Search for the cell housing the specified text and yield its [X, Y] center coordinate. 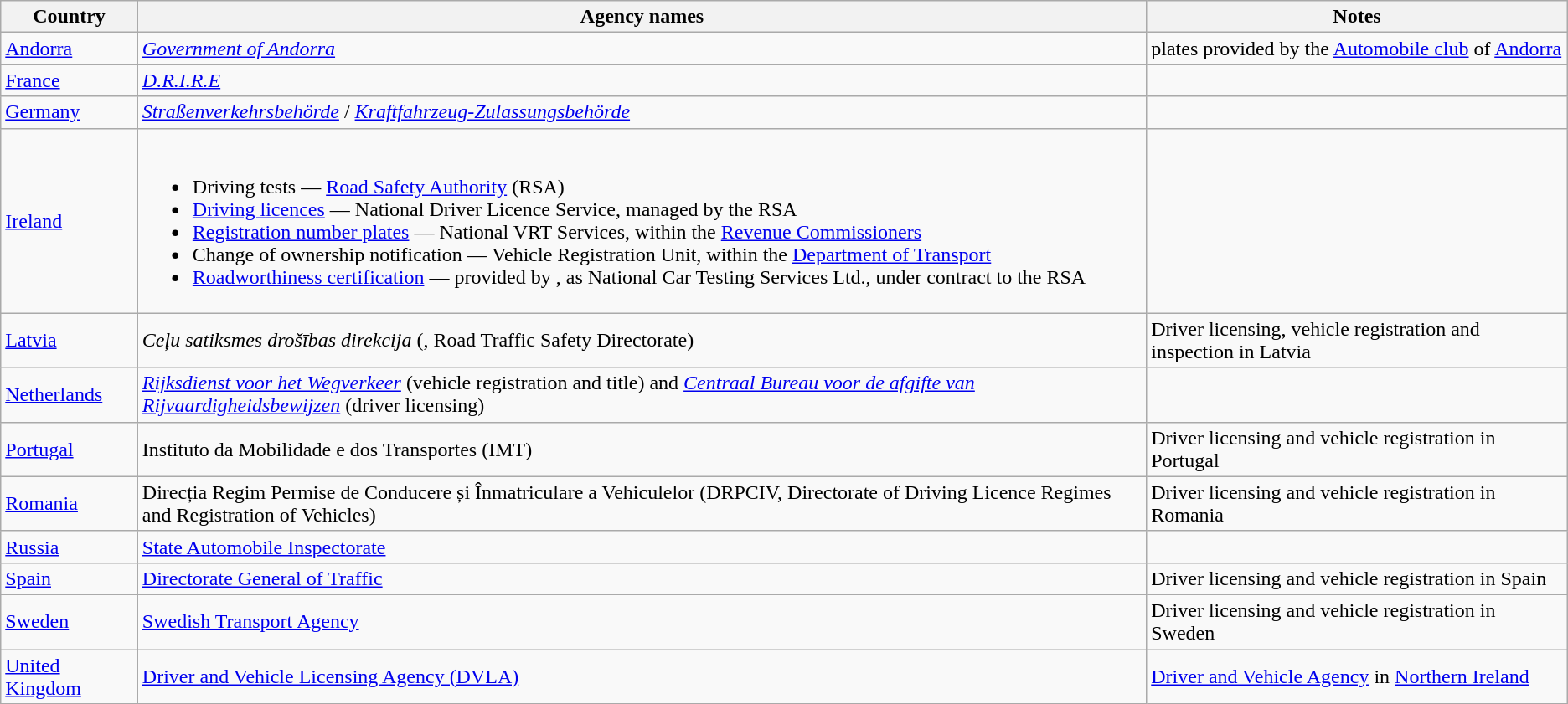
Country [70, 17]
Rijksdienst voor het Wegverkeer (vehicle registration and title) and Centraal Bureau voor de afgifte van Rijvaardigheidsbewijzen (driver licensing) [642, 395]
Driver and Vehicle Licensing Agency (DVLA) [642, 676]
Driver licensing and vehicle registration in Sweden [1357, 621]
Portugal [70, 449]
Government of Andorra [642, 49]
D.R.I.R.E [642, 80]
Ireland [70, 221]
Romania [70, 504]
Russia [70, 547]
Driver licensing and vehicle registration in Portugal [1357, 449]
Instituto da Mobilidade e dos Transportes (IMT) [642, 449]
Germany [70, 112]
Swedish Transport Agency [642, 621]
Driver and Vehicle Agency in Northern Ireland [1357, 676]
Andorra [70, 49]
Netherlands [70, 395]
France [70, 80]
Direcția Regim Permise de Conducere și Înmatriculare a Vehiculelor (DRPCIV, Directorate of Driving Licence Regimes and Registration of Vehicles) [642, 504]
plates provided by the Automobile club of Andorra [1357, 49]
Driver licensing and vehicle registration in Spain [1357, 578]
United Kingdom [70, 676]
Spain [70, 578]
Notes [1357, 17]
Ceļu satiksmes drošības direkcija (, Road Traffic Safety Directorate) [642, 340]
Driver licensing and vehicle registration in Romania [1357, 504]
Sweden [70, 621]
Agency names [642, 17]
State Automobile Inspectorate [642, 547]
Directorate General of Traffic [642, 578]
Straßenverkehrsbehörde / Kraftfahrzeug-Zulassungsbehörde [642, 112]
Driver licensing, vehicle registration and inspection in Latvia [1357, 340]
Latvia [70, 340]
